Provide the (x, y) coordinate of the cell's center where the given text is located.  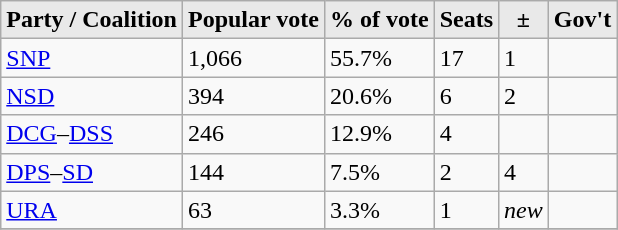
20.6% (379, 96)
NSD (92, 96)
55.7% (379, 58)
63 (253, 210)
Gov't (582, 20)
394 (253, 96)
DCG–DSS (92, 134)
Popular vote (253, 20)
SNP (92, 58)
12.9% (379, 134)
DPS–SD (92, 172)
% of vote (379, 20)
6 (466, 96)
new (524, 210)
7.5% (379, 172)
3.3% (379, 210)
Seats (466, 20)
144 (253, 172)
246 (253, 134)
1,066 (253, 58)
Party / Coalition (92, 20)
URA (92, 210)
± (524, 20)
17 (466, 58)
